Detect which cell encompasses the target text, then output its (X, Y) center coordinate. 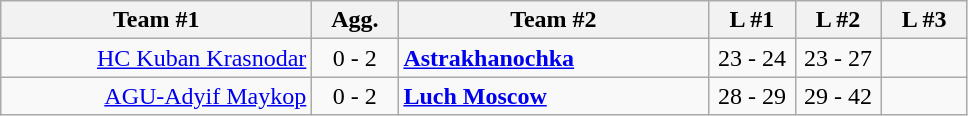
AGU-Adyif Maykop (156, 96)
HC Kuban Krasnodar (156, 58)
Astrakhanochka (554, 58)
L #3 (924, 20)
Luch Moscow (554, 96)
29 - 42 (838, 96)
23 - 24 (752, 58)
L #1 (752, 20)
23 - 27 (838, 58)
L #2 (838, 20)
Team #1 (156, 20)
Agg. (355, 20)
Team #2 (554, 20)
28 - 29 (752, 96)
